Output the [x, y] coordinate of the center of the cell containing the given text.  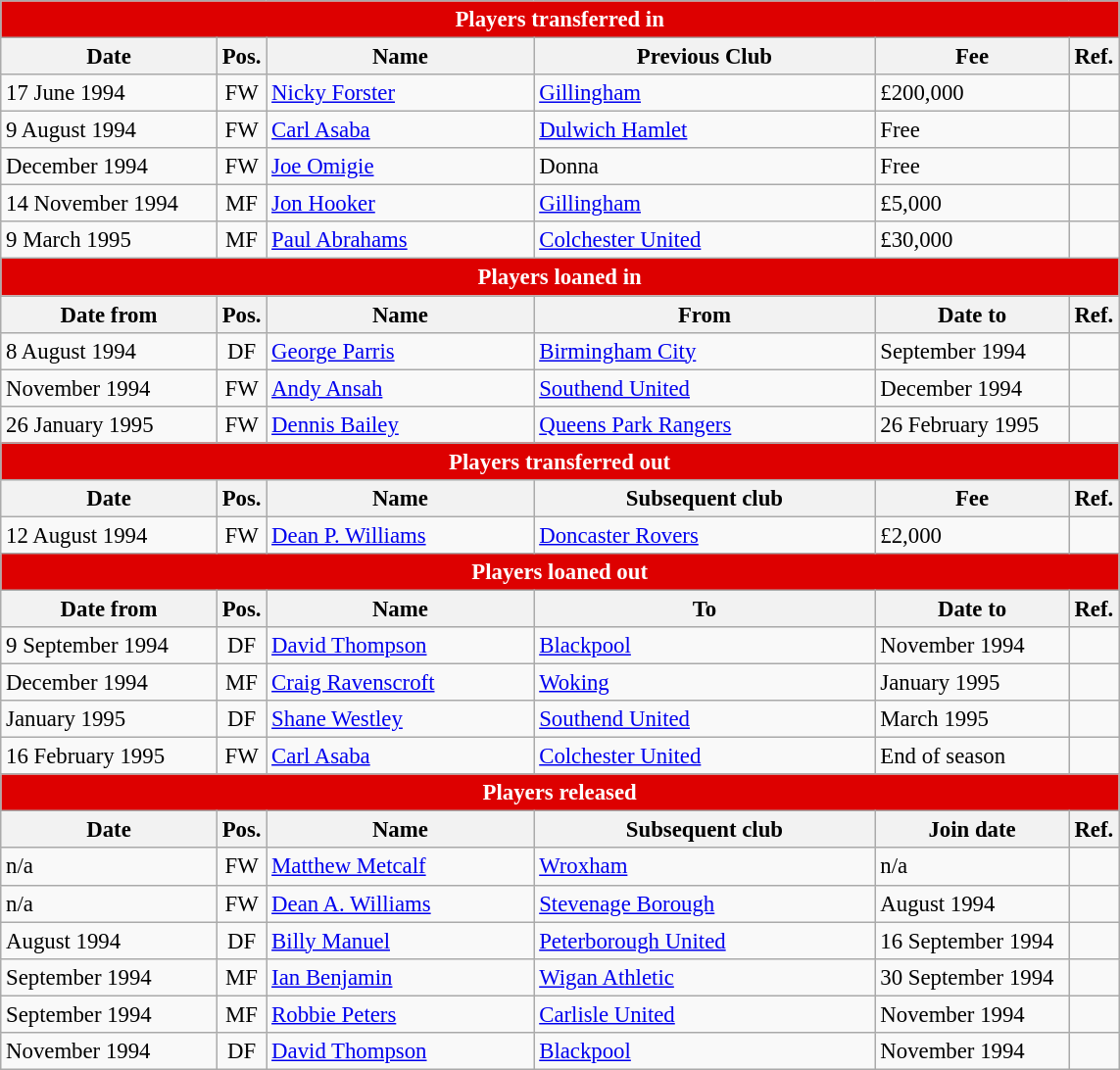
16 September 1994 [972, 941]
14 November 1994 [110, 204]
To [705, 608]
George Parris [400, 351]
8 August 1994 [110, 351]
Stevenage Borough [705, 903]
Players loaned out [560, 572]
Previous Club [705, 57]
Dulwich Hamlet [705, 130]
Birmingham City [705, 351]
Doncaster Rovers [705, 535]
Woking [705, 683]
Players transferred in [560, 20]
Robbie Peters [400, 1014]
Players transferred out [560, 462]
16 February 1995 [110, 756]
Join date [972, 830]
£5,000 [972, 204]
Ian Benjamin [400, 977]
9 September 1994 [110, 646]
Dennis Bailey [400, 424]
Jon Hooker [400, 204]
9 August 1994 [110, 130]
Paul Abrahams [400, 240]
Players loaned in [560, 277]
Peterborough United [705, 941]
Wigan Athletic [705, 977]
30 September 1994 [972, 977]
26 January 1995 [110, 424]
Craig Ravenscroft [400, 683]
Players released [560, 793]
Wroxham [705, 867]
From [705, 315]
Queens Park Rangers [705, 424]
Joe Omigie [400, 167]
Shane Westley [400, 719]
March 1995 [972, 719]
Carlisle United [705, 1014]
End of season [972, 756]
Dean P. Williams [400, 535]
£200,000 [972, 93]
12 August 1994 [110, 535]
Nicky Forster [400, 93]
£30,000 [972, 240]
Matthew Metcalf [400, 867]
9 March 1995 [110, 240]
£2,000 [972, 535]
Dean A. Williams [400, 903]
26 February 1995 [972, 424]
Billy Manuel [400, 941]
Andy Ansah [400, 388]
Donna [705, 167]
17 June 1994 [110, 93]
